Scan for the cell matching the given text and deliver its [x, y] coordinate at center. 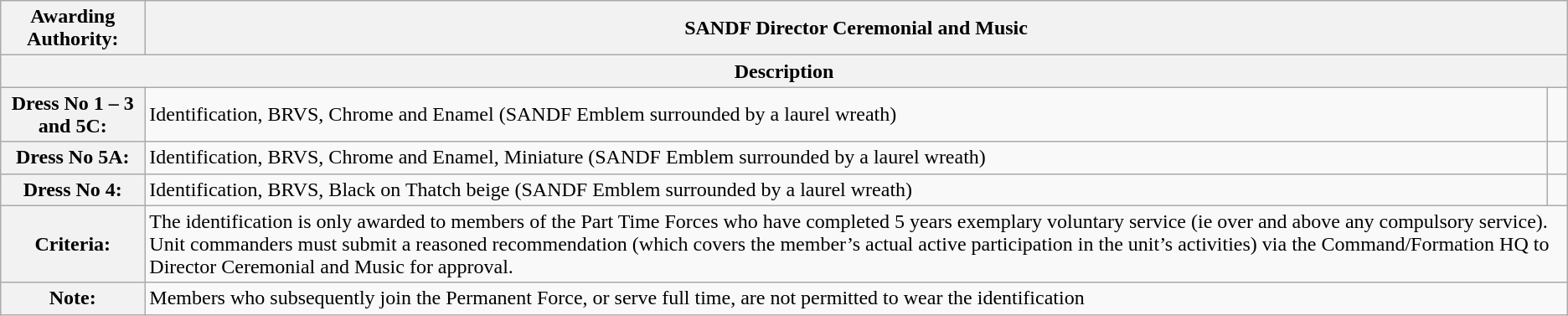
Note: [73, 298]
Identification, BRVS, Chrome and Enamel (SANDF Emblem surrounded by a laurel wreath) [846, 114]
SANDF Director Ceremonial and Music [856, 28]
Dress No 5A: [73, 158]
Description [784, 71]
Identification, BRVS, Chrome and Enamel, Miniature (SANDF Emblem surrounded by a laurel wreath) [846, 158]
Dress No 4: [73, 189]
Identification, BRVS, Black on Thatch beige (SANDF Emblem surrounded by a laurel wreath) [846, 189]
Members who subsequently join the Permanent Force, or serve full time, are not permitted to wear the identification [856, 298]
Criteria: [73, 244]
Dress No 1 – 3 and 5C: [73, 114]
Awarding Authority: [73, 28]
